Pinpoint the cell where the given text exists, returning its [x, y] midpoint coordinate. 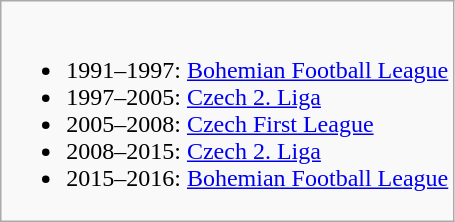
1991–1997: Bohemian Football League1997–2005: Czech 2. Liga2005–2008: Czech First League2008–2015: Czech 2. Liga2015–2016: Bohemian Football League [228, 112]
